For the text-containing cell, return its midpoint in (X, Y) coordinate format. 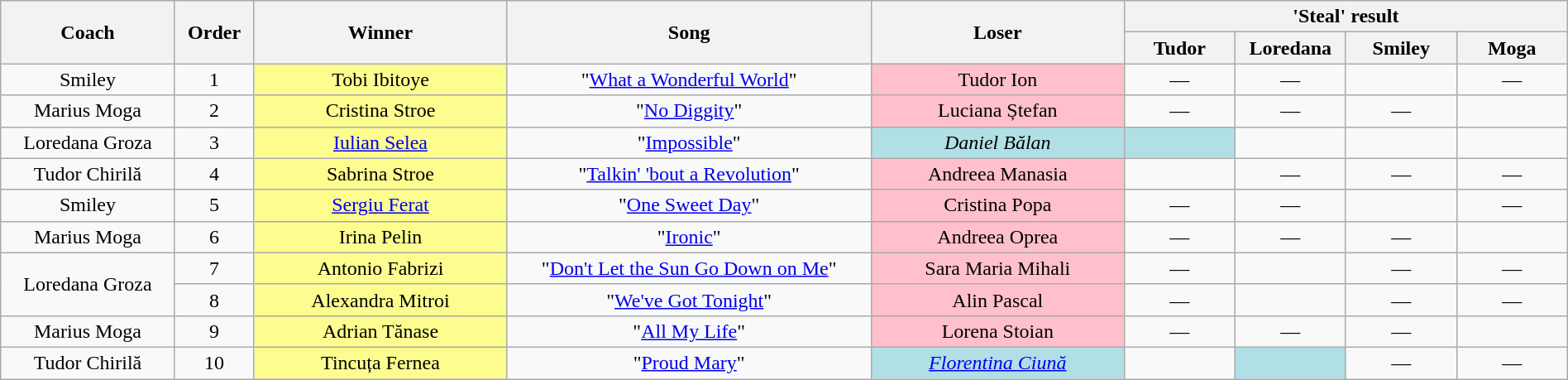
"What a Wonderful World" (689, 79)
5 (214, 205)
"Proud Mary" (689, 363)
Song (689, 32)
Loredana (1290, 48)
Sara Maria Mihali (997, 268)
"Talkin' 'bout a Revolution" (689, 174)
"No Diggity" (689, 111)
Coach (88, 32)
Sergiu Ferat (380, 205)
Irina Pelin (380, 237)
Order (214, 32)
Antonio Fabrizi (380, 268)
4 (214, 174)
Tobi Ibitoye (380, 79)
Cristina Popa (997, 205)
Cristina Stroe (380, 111)
2 (214, 111)
10 (214, 363)
Andreea Oprea (997, 237)
8 (214, 300)
7 (214, 268)
Alexandra Mitroi (380, 300)
Alin Pascal (997, 300)
Sabrina Stroe (380, 174)
9 (214, 331)
3 (214, 142)
Daniel Bălan (997, 142)
Tudor Ion (997, 79)
Loser (997, 32)
"All My Life" (689, 331)
Adrian Tănase (380, 331)
"Ironic" (689, 237)
Andreea Manasia (997, 174)
Moga (1512, 48)
Winner (380, 32)
"We've Got Tonight" (689, 300)
1 (214, 79)
Iulian Selea (380, 142)
Luciana Ștefan (997, 111)
Tudor (1179, 48)
"Impossible" (689, 142)
"Don't Let the Sun Go Down on Me" (689, 268)
6 (214, 237)
'Steal' result (1346, 17)
"One Sweet Day" (689, 205)
Lorena Stoian (997, 331)
Florentina Ciună (997, 363)
Tincuța Fernea (380, 363)
